Output the [X, Y] coordinate of the center of the cell containing the given text.  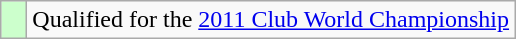
Qualified for the 2011 Club World Championship [271, 20]
